Identify which cell holds the provided text, then report its [x, y] central coordinate. 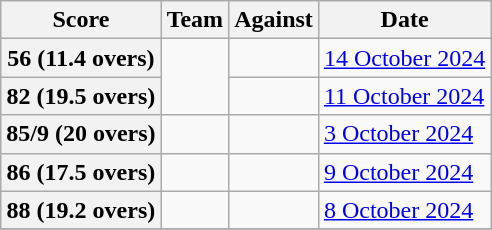
Score [81, 20]
11 October 2024 [404, 96]
14 October 2024 [404, 58]
Team [195, 20]
Against [274, 20]
3 October 2024 [404, 134]
82 (19.5 overs) [81, 96]
Date [404, 20]
86 (17.5 overs) [81, 172]
56 (11.4 overs) [81, 58]
85/9 (20 overs) [81, 134]
8 October 2024 [404, 210]
9 October 2024 [404, 172]
88 (19.2 overs) [81, 210]
